Capture the cell that displays the provided text and extract its (x, y) central coordinate. 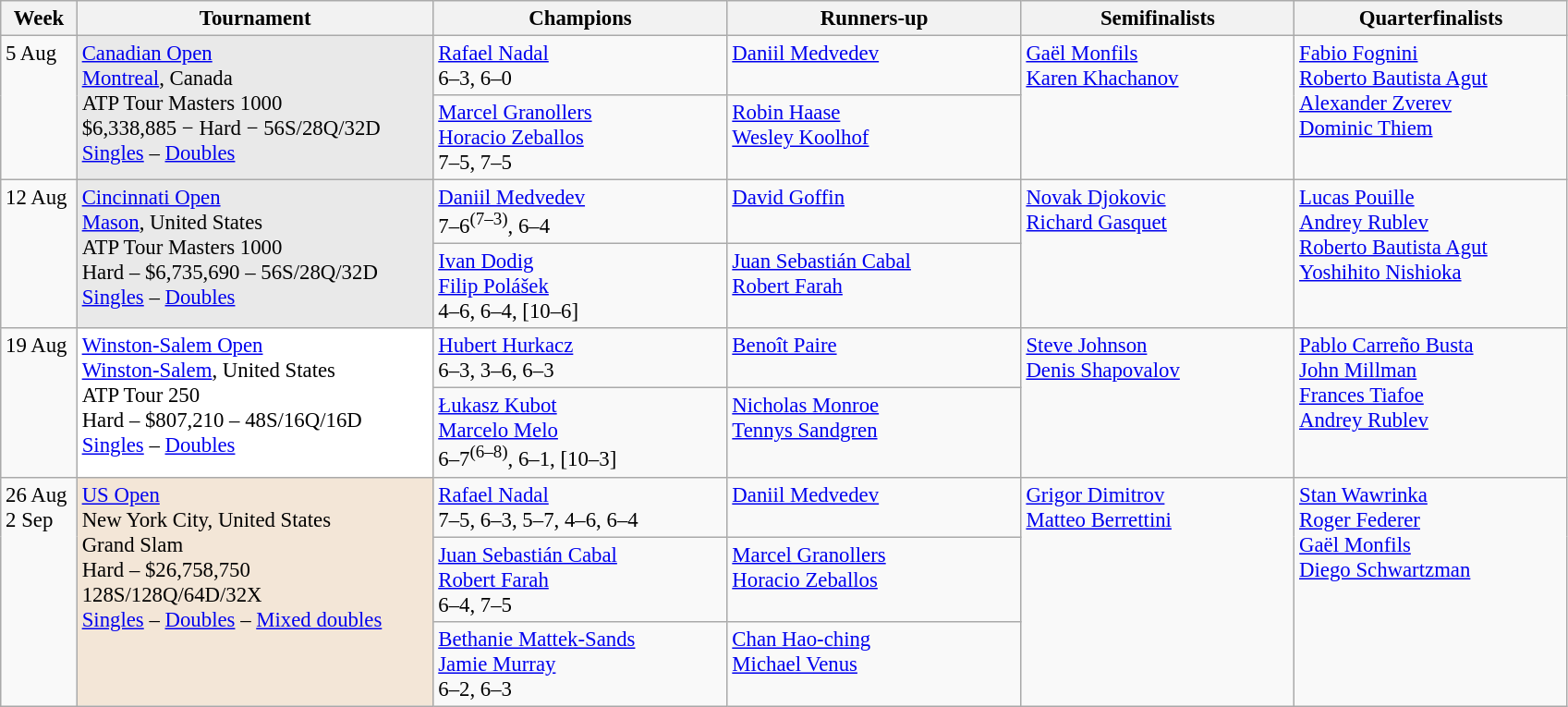
David Goffin (874, 213)
26 Aug2 Sep (39, 591)
Marcel Granollers Horacio Zeballos7–5, 7–5 (580, 138)
Semifinalists (1158, 18)
Juan Sebastián Cabal Robert Farah (874, 286)
Rafael Nadal 6–3, 6–0 (580, 67)
Hubert Hurkacz 6–3, 3–6, 6–3 (580, 359)
Rafael Nadal 7–5, 6–3, 5–7, 4–6, 6–4 (580, 506)
Juan Sebastián Cabal Robert Farah6–4, 7–5 (580, 579)
Łukasz Kubot Marcelo Melo 6–7(6–8), 6–1, [10–3] (580, 433)
Quarterfinalists (1431, 18)
Ivan Dodig Filip Polášek 4–6, 6–4, [10–6] (580, 286)
Daniil Medvedev 7–6(7–3), 6–4 (580, 213)
Robin Haase Wesley Koolhof (874, 138)
Nicholas Monroe Tennys Sandgren (874, 433)
Stan Wawrinka Roger Federer Gaël Monfils Diego Schwartzman (1431, 591)
Bethanie Mattek-Sands Jamie Murray6–2, 6–3 (580, 664)
Marcel Granollers Horacio Zeballos (874, 579)
Benoît Paire (874, 359)
Canadian Open Montreal, CanadaATP Tour Masters 1000$6,338,885 − Hard − 56S/28Q/32DSingles – Doubles (255, 108)
Runners-up (874, 18)
12 Aug (39, 255)
19 Aug (39, 403)
Week (39, 18)
Lucas Pouille Andrey Rublev Roberto Bautista Agut Yoshihito Nishioka (1431, 255)
5 Aug (39, 108)
Tournament (255, 18)
Pablo Carreño Busta John Millman Frances Tiafoe Andrey Rublev (1431, 403)
Winston-Salem Open Winston-Salem, United States ATP Tour 250Hard – $807,210 – 48S/16Q/16DSingles – Doubles (255, 403)
Champions (580, 18)
Fabio Fognini Roberto Bautista Agut Alexander Zverev Dominic Thiem (1431, 108)
Chan Hao-ching Michael Venus (874, 664)
US Open New York City, United StatesGrand SlamHard – $26,758,750128S/128Q/64D/32XSingles – Doubles – Mixed doubles (255, 591)
Steve Johnson Denis Shapovalov (1158, 403)
Cincinnati Open Mason, United StatesATP Tour Masters 1000Hard – $6,735,690 – 56S/28Q/32DSingles – Doubles (255, 255)
Novak Djokovic Richard Gasquet (1158, 255)
Grigor Dimitrov Matteo Berrettini (1158, 591)
Gaël Monfils Karen Khachanov (1158, 108)
